Capture the cell that displays the provided text and extract its (x, y) central coordinate. 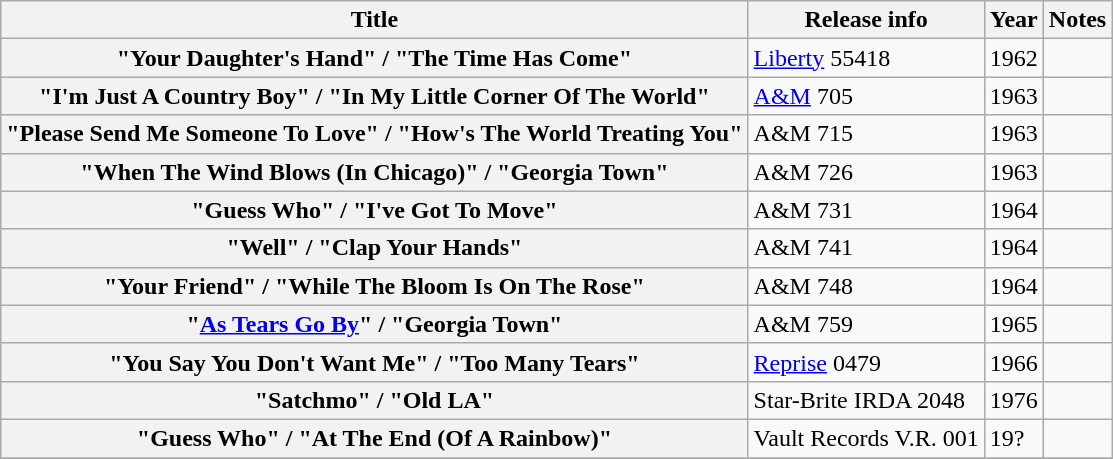
Reprise 0479 (866, 362)
Vault Records V.R. 001 (866, 438)
"Well" / "Clap Your Hands" (374, 248)
Notes (1077, 20)
1976 (1014, 400)
A&M 726 (866, 172)
"Guess Who" / "At The End (Of A Rainbow)" (374, 438)
Release info (866, 20)
"I'm Just A Country Boy" / "In My Little Corner Of The World" (374, 96)
A&M 715 (866, 134)
"You Say You Don't Want Me" / "Too Many Tears" (374, 362)
Liberty 55418 (866, 58)
1966 (1014, 362)
A&M 748 (866, 286)
Title (374, 20)
A&M 759 (866, 324)
"Your Friend" / "While The Bloom Is On The Rose" (374, 286)
Year (1014, 20)
"Your Daughter's Hand" / "The Time Has Come" (374, 58)
"As Tears Go By" / "Georgia Town" (374, 324)
A&M 705 (866, 96)
19? (1014, 438)
"Satchmo" / "Old LA" (374, 400)
"Please Send Me Someone To Love" / "How's The World Treating You" (374, 134)
Star-Brite IRDA 2048 (866, 400)
"When The Wind Blows (In Chicago)" / "Georgia Town" (374, 172)
A&M 741 (866, 248)
"Guess Who" / "I've Got To Move" (374, 210)
1965 (1014, 324)
A&M 731 (866, 210)
1962 (1014, 58)
